Search for the cell housing the specified text and yield its [x, y] center coordinate. 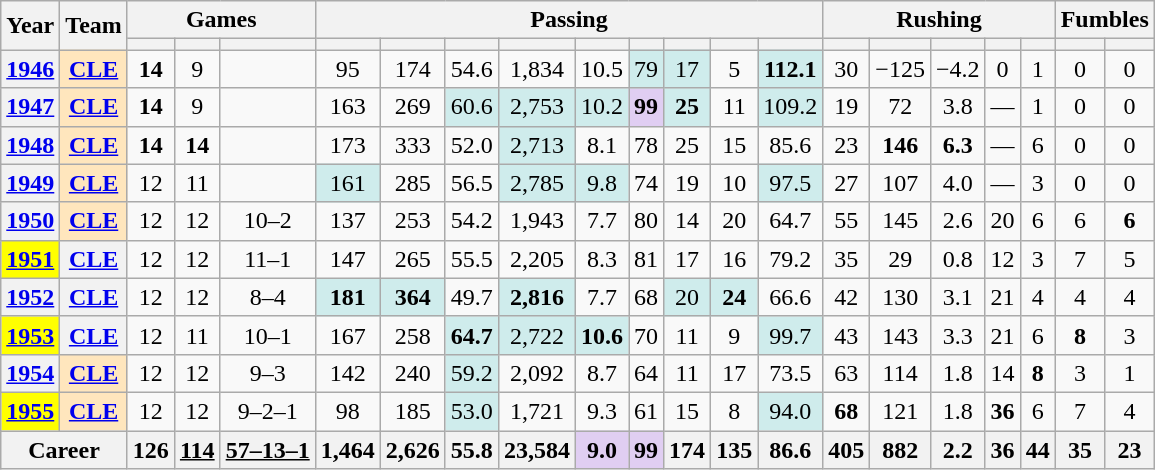
137 [348, 221]
63 [846, 373]
Games [221, 20]
55.8 [472, 449]
11–1 [268, 259]
405 [846, 449]
2,205 [536, 259]
1,721 [536, 411]
10.6 [602, 335]
10.2 [602, 107]
−4.2 [958, 69]
79.2 [790, 259]
269 [412, 107]
2,713 [536, 145]
2,092 [536, 373]
Passing [569, 20]
29 [900, 259]
6.3 [958, 145]
1955 [30, 411]
333 [412, 145]
70 [646, 335]
112.1 [790, 69]
1,834 [536, 69]
0.8 [958, 259]
240 [412, 373]
10.5 [602, 69]
23,584 [536, 449]
Fumbles [1104, 20]
55 [846, 221]
43 [846, 335]
2,626 [412, 449]
1953 [30, 335]
56.5 [472, 183]
8.7 [602, 373]
882 [900, 449]
Career [64, 449]
66.6 [790, 297]
3.3 [958, 335]
285 [412, 183]
1948 [30, 145]
72 [900, 107]
9.0 [602, 449]
94.0 [790, 411]
253 [412, 221]
73.5 [790, 373]
135 [734, 449]
2,785 [536, 183]
24 [734, 297]
80 [646, 221]
4.0 [958, 183]
167 [348, 335]
30 [846, 69]
1949 [30, 183]
146 [900, 145]
107 [900, 183]
9.8 [602, 183]
42 [846, 297]
161 [348, 183]
Year [30, 26]
81 [646, 259]
1,464 [348, 449]
3.1 [958, 297]
98 [348, 411]
181 [348, 297]
2,753 [536, 107]
78 [646, 145]
Rushing [939, 20]
163 [348, 107]
185 [412, 411]
1952 [30, 297]
364 [412, 297]
79 [646, 69]
86.6 [790, 449]
10 [734, 183]
265 [412, 259]
109.2 [790, 107]
54.6 [472, 69]
Team [94, 26]
143 [900, 335]
145 [900, 221]
173 [348, 145]
52.0 [472, 145]
49.7 [472, 297]
9–2–1 [268, 411]
10–1 [268, 335]
44 [1038, 449]
2,816 [536, 297]
74 [646, 183]
8.3 [602, 259]
55.5 [472, 259]
9.3 [602, 411]
61 [646, 411]
121 [900, 411]
126 [150, 449]
95 [348, 69]
1946 [30, 69]
1954 [30, 373]
−125 [900, 69]
142 [348, 373]
2.2 [958, 449]
99.7 [790, 335]
53.0 [472, 411]
60.6 [472, 107]
258 [412, 335]
27 [846, 183]
85.6 [790, 145]
64 [646, 373]
59.2 [472, 373]
57–13–1 [268, 449]
3.8 [958, 107]
130 [900, 297]
54.2 [472, 221]
97.5 [790, 183]
2,722 [536, 335]
2.6 [958, 221]
1947 [30, 107]
1951 [30, 259]
8–4 [268, 297]
1,943 [536, 221]
9–3 [268, 373]
1950 [30, 221]
16 [734, 259]
147 [348, 259]
10–2 [268, 221]
8.1 [602, 145]
